Pinpoint the cell where the given text exists, returning its [x, y] midpoint coordinate. 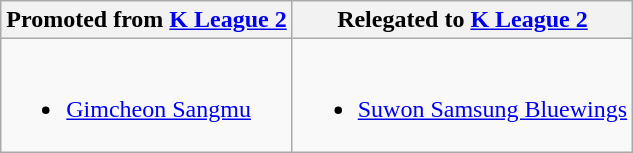
Suwon Samsung Bluewings [462, 96]
Gimcheon Sangmu [146, 96]
Relegated to K League 2 [462, 20]
Promoted from K League 2 [146, 20]
